From the cell containing the given text, extract its center point as (x, y) coordinate. 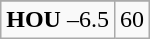
60 (132, 20)
HOU –6.5 (58, 20)
